Capture the cell that displays the provided text and extract its (x, y) central coordinate. 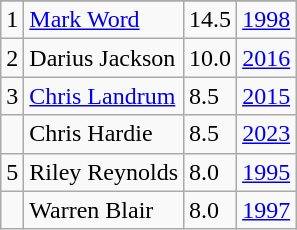
2023 (266, 134)
2016 (266, 58)
10.0 (210, 58)
2015 (266, 96)
1995 (266, 172)
Darius Jackson (104, 58)
1998 (266, 20)
5 (12, 172)
2 (12, 58)
Warren Blair (104, 210)
Chris Hardie (104, 134)
Chris Landrum (104, 96)
3 (12, 96)
1997 (266, 210)
14.5 (210, 20)
1 (12, 20)
Mark Word (104, 20)
Riley Reynolds (104, 172)
